Detect which cell encompasses the target text, then output its (X, Y) center coordinate. 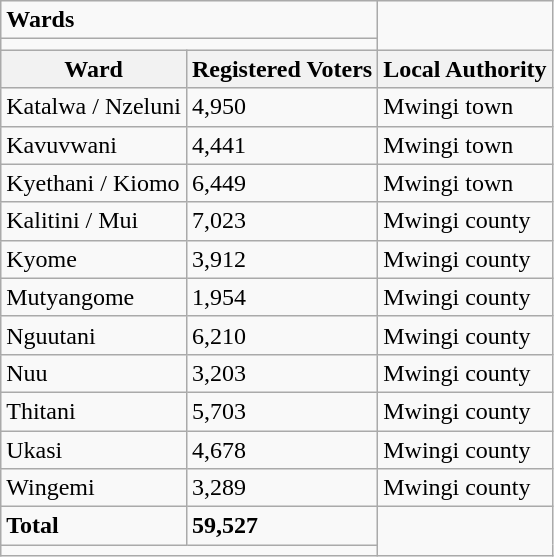
6,210 (282, 335)
Kyethani / Kiomo (94, 183)
59,527 (282, 526)
4,441 (282, 145)
3,289 (282, 488)
Nguutani (94, 335)
Kalitini / Mui (94, 221)
6,449 (282, 183)
1,954 (282, 297)
Katalwa / Nzeluni (94, 107)
Ward (94, 69)
4,678 (282, 449)
Mutyangome (94, 297)
Thitani (94, 411)
Registered Voters (282, 69)
Total (94, 526)
5,703 (282, 411)
Kyome (94, 259)
Wingemi (94, 488)
Nuu (94, 373)
Wards (190, 20)
Local Authority (465, 69)
4,950 (282, 107)
7,023 (282, 221)
3,912 (282, 259)
Ukasi (94, 449)
Kavuvwani (94, 145)
3,203 (282, 373)
